Pinpoint the cell where the given text exists, returning its [x, y] midpoint coordinate. 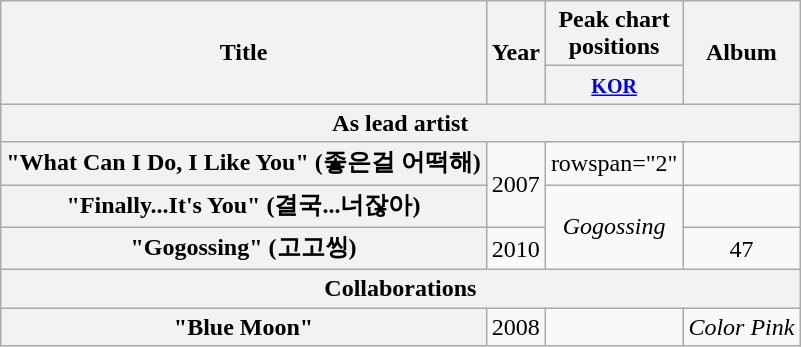
Title [244, 52]
"Blue Moon" [244, 327]
"Gogossing" (고고씽) [244, 248]
As lead artist [400, 123]
Collaborations [400, 289]
rowspan="2" [614, 164]
Album [742, 52]
KOR [614, 85]
2007 [516, 184]
Gogossing [614, 226]
"Finally...It's You" (결국...너잖아) [244, 206]
2010 [516, 248]
Color Pink [742, 327]
2008 [516, 327]
Year [516, 52]
"What Can I Do, I Like You" (좋은걸 어떡해) [244, 164]
47 [742, 248]
Peak chart positions [614, 34]
